Capture the cell that displays the provided text and extract its [x, y] central coordinate. 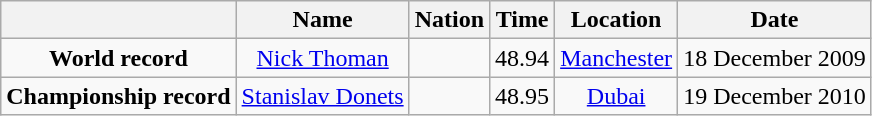
48.95 [522, 96]
Location [616, 20]
Dubai [616, 96]
Stanislav Donets [322, 96]
World record [118, 58]
Nick Thoman [322, 58]
Manchester [616, 58]
Nation [449, 20]
19 December 2010 [775, 96]
18 December 2009 [775, 58]
Name [322, 20]
Championship record [118, 96]
48.94 [522, 58]
Time [522, 20]
Date [775, 20]
